From the cell containing the given text, extract its center point as [X, Y] coordinate. 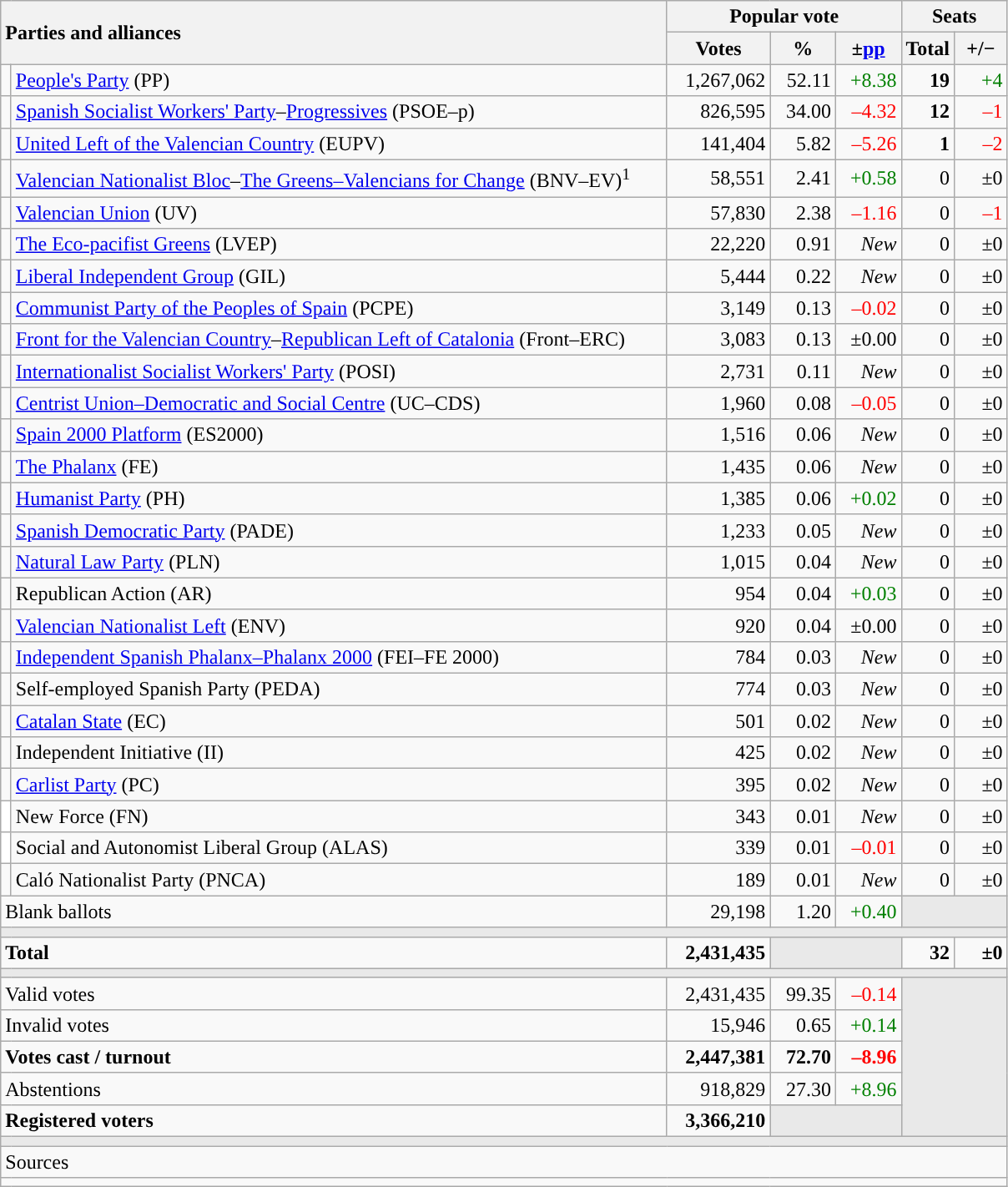
Abstentions [334, 1089]
12 [928, 112]
1,015 [718, 562]
954 [718, 593]
Carlist Party (PC) [339, 785]
+8.38 [868, 80]
Votes [718, 48]
1 [928, 144]
–4.32 [868, 112]
New Force (FN) [339, 816]
34.00 [803, 112]
2.38 [803, 213]
3,083 [718, 340]
Republican Action (AR) [339, 593]
+0.03 [868, 593]
Communist Party of the Peoples of Spain (PCPE) [339, 308]
Valencian Union (UV) [339, 213]
–0.02 [868, 308]
Spanish Socialist Workers' Party–Progressives (PSOE–p) [339, 112]
1,385 [718, 498]
Valencian Nationalist Left (ENV) [339, 625]
189 [718, 880]
Sources [504, 1162]
1.20 [803, 912]
Valid votes [334, 993]
–0.05 [868, 403]
57,830 [718, 213]
0.08 [803, 403]
Social and Autonomist Liberal Group (ALAS) [339, 848]
Registered voters [334, 1120]
52.11 [803, 80]
784 [718, 657]
343 [718, 816]
–1.16 [868, 213]
0.91 [803, 245]
72.70 [803, 1057]
Independent Spanish Phalanx–Phalanx 2000 (FEI–FE 2000) [339, 657]
+4 [981, 80]
920 [718, 625]
+0.02 [868, 498]
27.30 [803, 1089]
+0.14 [868, 1025]
29,198 [718, 912]
1,516 [718, 435]
Liberal Independent Group (GIL) [339, 276]
774 [718, 689]
+/− [981, 48]
32 [928, 952]
–5.26 [868, 144]
1,960 [718, 403]
–0.14 [868, 993]
141,404 [718, 144]
99.35 [803, 993]
5,444 [718, 276]
22,220 [718, 245]
5.82 [803, 144]
2,731 [718, 371]
Valencian Nationalist Bloc–The Greens–Valencians for Change (BNV–EV)1 [339, 179]
58,551 [718, 179]
–0.01 [868, 848]
Internationalist Socialist Workers' Party (POSI) [339, 371]
Popular vote [784, 17]
People's Party (PP) [339, 80]
339 [718, 848]
425 [718, 753]
Blank ballots [334, 912]
3,149 [718, 308]
The Eco-pacifist Greens (LVEP) [339, 245]
1,267,062 [718, 80]
Independent Initiative (II) [339, 753]
15,946 [718, 1025]
19 [928, 80]
United Left of the Valencian Country (EUPV) [339, 144]
Spanish Democratic Party (PADE) [339, 530]
% [803, 48]
+0.58 [868, 179]
Centrist Union–Democratic and Social Centre (UC–CDS) [339, 403]
Caló Nationalist Party (PNCA) [339, 880]
±pp [868, 48]
Natural Law Party (PLN) [339, 562]
0.11 [803, 371]
The Phalanx (FE) [339, 467]
395 [718, 785]
Humanist Party (PH) [339, 498]
0.05 [803, 530]
–2 [981, 144]
Invalid votes [334, 1025]
2.41 [803, 179]
1,233 [718, 530]
+8.96 [868, 1089]
918,829 [718, 1089]
Votes cast / turnout [334, 1057]
Seats [955, 17]
0.22 [803, 276]
3,366,210 [718, 1120]
2,447,381 [718, 1057]
Self-employed Spanish Party (PEDA) [339, 689]
Front for the Valencian Country–Republican Left of Catalonia (Front–ERC) [339, 340]
501 [718, 721]
Catalan State (EC) [339, 721]
Spain 2000 Platform (ES2000) [339, 435]
1,435 [718, 467]
–8.96 [868, 1057]
826,595 [718, 112]
+0.40 [868, 912]
Parties and alliances [334, 33]
0.65 [803, 1025]
